Identify which cell holds the provided text, then report its (X, Y) central coordinate. 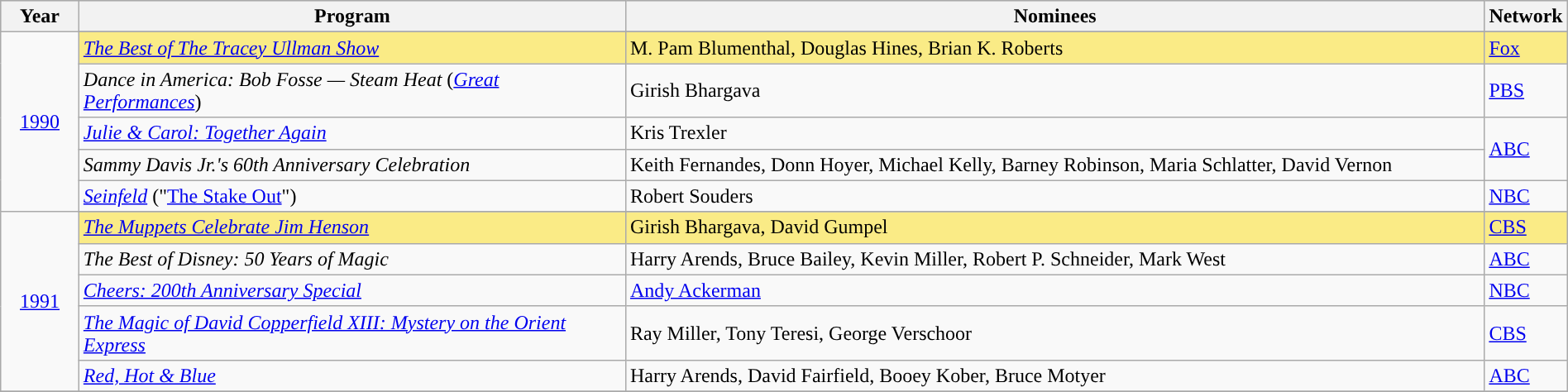
Red, Hot & Blue (352, 375)
Nominees (1054, 17)
Year (40, 17)
The Best of The Tracey Ullman Show (352, 48)
Andy Ackerman (1054, 290)
Harry Arends, Bruce Bailey, Kevin Miller, Robert P. Schneider, Mark West (1054, 259)
Ray Miller, Tony Teresi, George Verschoor (1054, 332)
The Muppets Celebrate Jim Henson (352, 227)
Program (352, 17)
PBS (1526, 91)
Robert Souders (1054, 196)
Julie & Carol: Together Again (352, 133)
The Magic of David Copperfield XIII: Mystery on the Orient Express (352, 332)
The Best of Disney: 50 Years of Magic (352, 259)
Cheers: 200th Anniversary Special (352, 290)
Keith Fernandes, Donn Hoyer, Michael Kelly, Barney Robinson, Maria Schlatter, David Vernon (1054, 165)
1990 (40, 122)
M. Pam Blumenthal, Douglas Hines, Brian K. Roberts (1054, 48)
Seinfeld ("The Stake Out") (352, 196)
Girish Bhargava, David Gumpel (1054, 227)
Fox (1526, 48)
Kris Trexler (1054, 133)
Sammy Davis Jr.'s 60th Anniversary Celebration (352, 165)
Girish Bhargava (1054, 91)
Dance in America: Bob Fosse — Steam Heat (Great Performances) (352, 91)
1991 (40, 301)
Harry Arends, David Fairfield, Booey Kober, Bruce Motyer (1054, 375)
Network (1526, 17)
